Locate the cell with the specified text and output its (x, y) center coordinate. 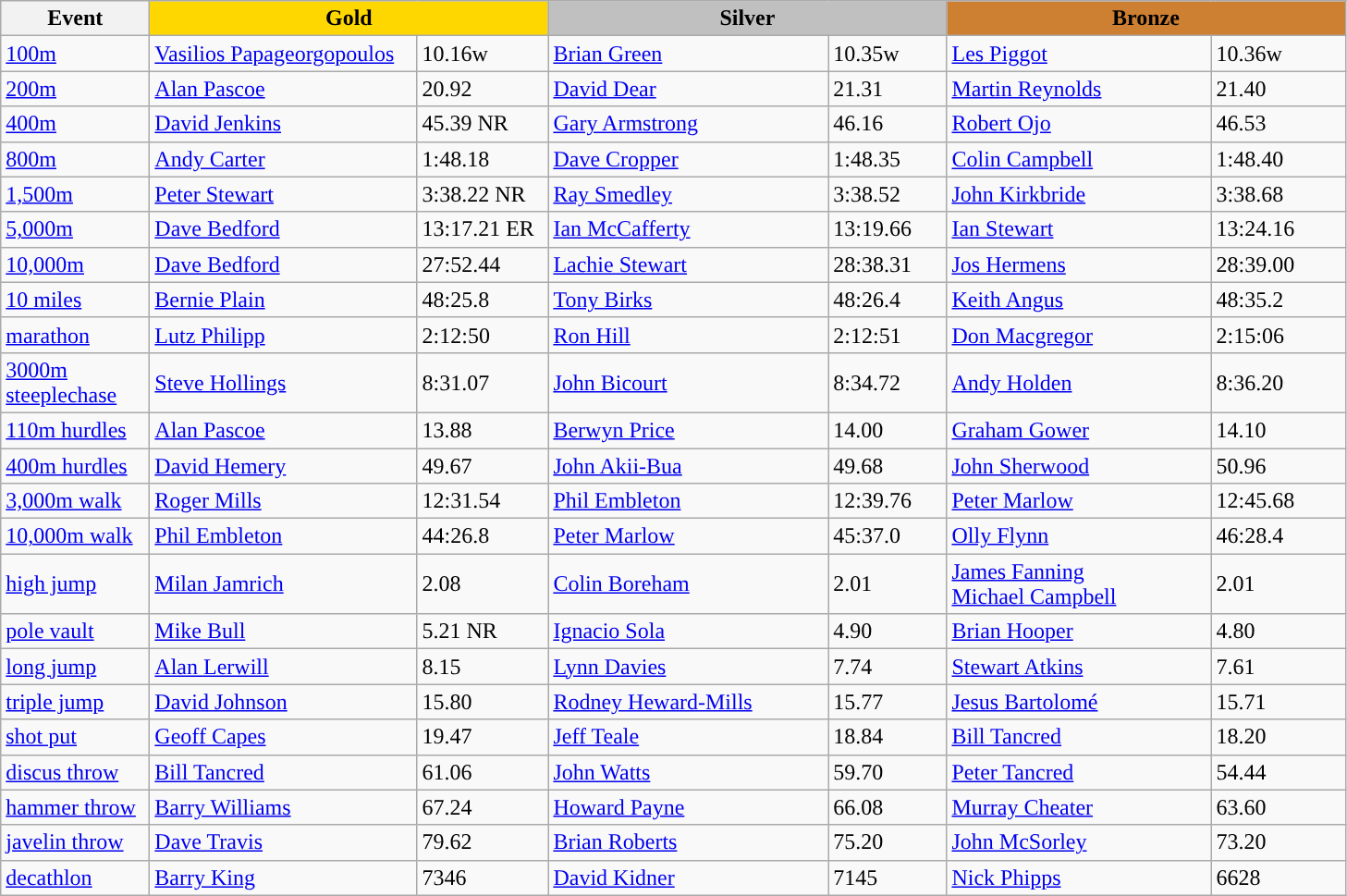
Berwyn Price (688, 430)
10,000m (76, 264)
Howard Payne (688, 807)
David Dear (688, 89)
Jesus Bartolomé (1079, 702)
10,000m walk (76, 536)
48:25.8 (483, 300)
75.20 (888, 842)
Tony Birks (688, 300)
46.53 (1278, 124)
19.47 (483, 737)
Keith Angus (1079, 300)
Jeff Teale (688, 737)
6628 (1278, 878)
marathon (76, 335)
triple jump (76, 702)
7145 (888, 878)
44:26.8 (483, 536)
3,000m walk (76, 501)
2:12:50 (483, 335)
8:36.20 (1278, 383)
28:39.00 (1278, 264)
James FanningMichael Campbell (1079, 584)
4.90 (888, 632)
David Kidner (688, 878)
Gold (349, 18)
Ian McCafferty (688, 229)
Event (76, 18)
46:28.4 (1278, 536)
Lutz Philipp (283, 335)
14.10 (1278, 430)
5.21 NR (483, 632)
Colin Campbell (1079, 159)
10.35w (888, 54)
15.80 (483, 702)
Barry Williams (283, 807)
8:34.72 (888, 383)
3:38.68 (1278, 194)
javelin throw (76, 842)
Lynn Davies (688, 667)
54.44 (1278, 772)
Milan Jamrich (283, 584)
13:24.16 (1278, 229)
10 miles (76, 300)
Murray Cheater (1079, 807)
Jos Hermens (1079, 264)
48:26.4 (888, 300)
4.80 (1278, 632)
Ignacio Sola (688, 632)
8:31.07 (483, 383)
7346 (483, 878)
61.06 (483, 772)
1,500m (76, 194)
Roger Mills (283, 501)
David Jenkins (283, 124)
27:52.44 (483, 264)
12:45.68 (1278, 501)
3:38.22 NR (483, 194)
Brian Roberts (688, 842)
12:31.54 (483, 501)
Gary Armstrong (688, 124)
63.60 (1278, 807)
Colin Boreham (688, 584)
3:38.52 (888, 194)
David Hemery (283, 465)
10.36w (1278, 54)
Barry King (283, 878)
13:17.21 ER (483, 229)
48:35.2 (1278, 300)
18.20 (1278, 737)
John Kirkbride (1079, 194)
Martin Reynolds (1079, 89)
Andy Holden (1079, 383)
18.84 (888, 737)
110m hurdles (76, 430)
Peter Stewart (283, 194)
Alan Lerwill (283, 667)
10.16w (483, 54)
45:37.0 (888, 536)
5,000m (76, 229)
200m (76, 89)
45.39 NR (483, 124)
13:19.66 (888, 229)
7.61 (1278, 667)
high jump (76, 584)
Andy Carter (283, 159)
49.68 (888, 465)
20.92 (483, 89)
100m (76, 54)
15.71 (1278, 702)
400m (76, 124)
Ray Smedley (688, 194)
79.62 (483, 842)
Ron Hill (688, 335)
21.40 (1278, 89)
John Watts (688, 772)
Peter Tancred (1079, 772)
Robert Ojo (1079, 124)
1:48.35 (888, 159)
8.15 (483, 667)
15.77 (888, 702)
hammer throw (76, 807)
Vasilios Papageorgopoulos (283, 54)
7.74 (888, 667)
49.67 (483, 465)
Graham Gower (1079, 430)
800m (76, 159)
400m hurdles (76, 465)
28:38.31 (888, 264)
Lachie Stewart (688, 264)
Nick Phipps (1079, 878)
2.08 (483, 584)
Les Piggot (1079, 54)
Geoff Capes (283, 737)
2:12:51 (888, 335)
David Johnson (283, 702)
long jump (76, 667)
73.20 (1278, 842)
Ian Stewart (1079, 229)
Rodney Heward-Mills (688, 702)
Brian Green (688, 54)
67.24 (483, 807)
pole vault (76, 632)
Mike Bull (283, 632)
decathlon (76, 878)
59.70 (888, 772)
13.88 (483, 430)
John Sherwood (1079, 465)
Bernie Plain (283, 300)
Dave Cropper (688, 159)
John McSorley (1079, 842)
Steve Hollings (283, 383)
50.96 (1278, 465)
Olly Flynn (1079, 536)
Silver (747, 18)
1:48.18 (483, 159)
John Bicourt (688, 383)
shot put (76, 737)
Dave Travis (283, 842)
3000m steeplechase (76, 383)
Bronze (1146, 18)
discus throw (76, 772)
21.31 (888, 89)
66.08 (888, 807)
Stewart Atkins (1079, 667)
1:48.40 (1278, 159)
John Akii-Bua (688, 465)
Brian Hooper (1079, 632)
14.00 (888, 430)
Don Macgregor (1079, 335)
46.16 (888, 124)
2:15:06 (1278, 335)
12:39.76 (888, 501)
